Detect which cell encompasses the target text, then output its [X, Y] center coordinate. 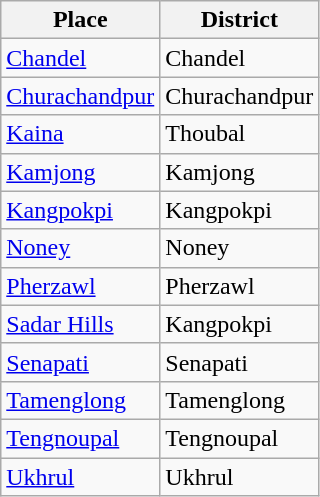
District [240, 20]
Sadar Hills [80, 324]
Kaina [80, 134]
Thoubal [240, 134]
Place [80, 20]
